For the text-containing cell, return its midpoint in [x, y] coordinate format. 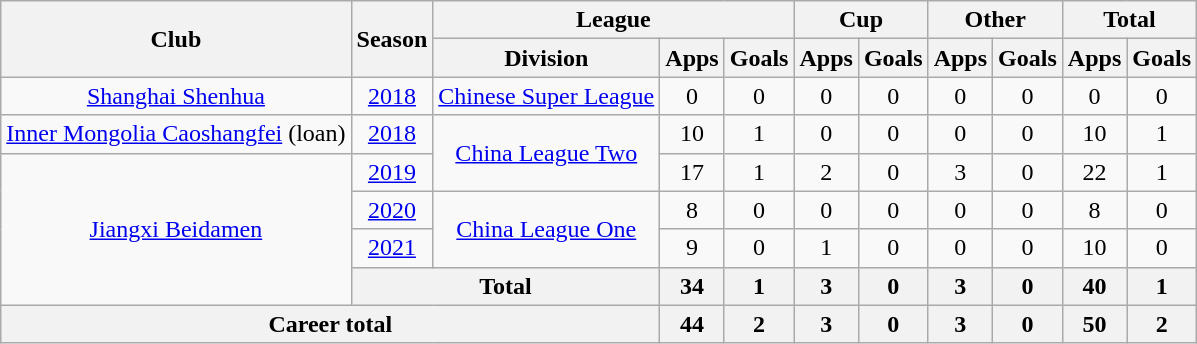
Division [546, 58]
Club [176, 39]
50 [1094, 324]
Career total [330, 324]
22 [1094, 172]
Season [392, 39]
China League Two [546, 153]
40 [1094, 286]
44 [692, 324]
2021 [392, 248]
2019 [392, 172]
Inner Mongolia Caoshangfei (loan) [176, 134]
2020 [392, 210]
Other [995, 20]
9 [692, 248]
Shanghai Shenhua [176, 96]
China League One [546, 229]
Chinese Super League [546, 96]
17 [692, 172]
Cup [861, 20]
34 [692, 286]
League [614, 20]
Jiangxi Beidamen [176, 229]
